Return the [x, y] coordinate for the center point of the cell that contains the specified text.  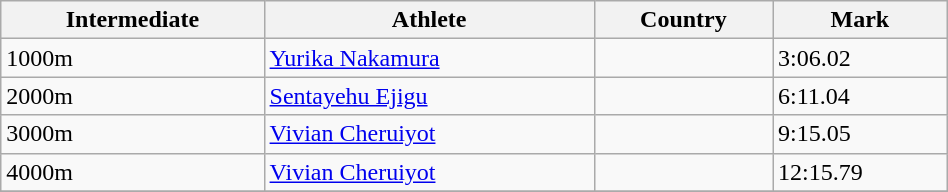
Sentayehu Ejigu [429, 96]
Athlete [429, 20]
Intermediate [132, 20]
9:15.05 [860, 134]
3000m [132, 134]
4000m [132, 172]
Yurika Nakamura [429, 58]
2000m [132, 96]
3:06.02 [860, 58]
12:15.79 [860, 172]
Mark [860, 20]
Country [683, 20]
6:11.04 [860, 96]
1000m [132, 58]
